Output the (X, Y) coordinate of the center of the cell containing the given text.  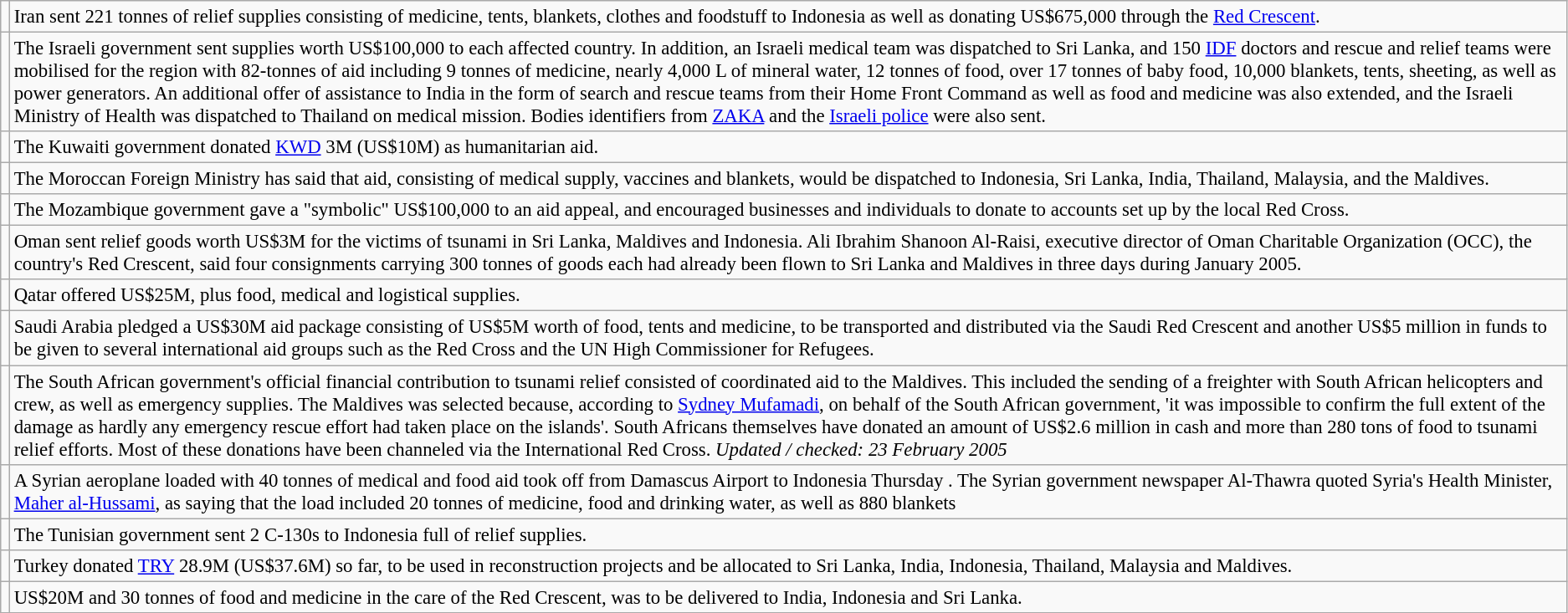
US$20M and 30 tonnes of food and medicine in the care of the Red Crescent, was to be delivered to India, Indonesia and Sri Lanka. (788, 597)
The Kuwaiti government donated KWD 3M (US$10M) as humanitarian aid. (788, 147)
Qatar offered US$25M, plus food, medical and logistical supplies. (788, 295)
The Tunisian government sent 2 C-130s to Indonesia full of relief supplies. (788, 534)
